Pinpoint the cell where the given text exists, returning its [x, y] midpoint coordinate. 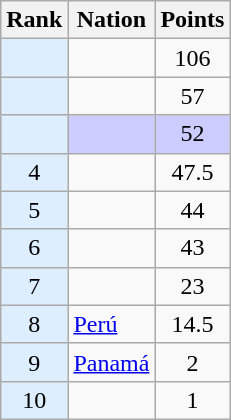
4 [34, 172]
7 [34, 286]
5 [34, 210]
9 [34, 362]
Perú [112, 324]
57 [192, 96]
8 [34, 324]
Nation [112, 20]
44 [192, 210]
Rank [34, 20]
1 [192, 400]
2 [192, 362]
52 [192, 134]
106 [192, 58]
23 [192, 286]
Panamá [112, 362]
Points [192, 20]
10 [34, 400]
43 [192, 248]
47.5 [192, 172]
14.5 [192, 324]
6 [34, 248]
